Identify which cell holds the provided text, then report its (x, y) central coordinate. 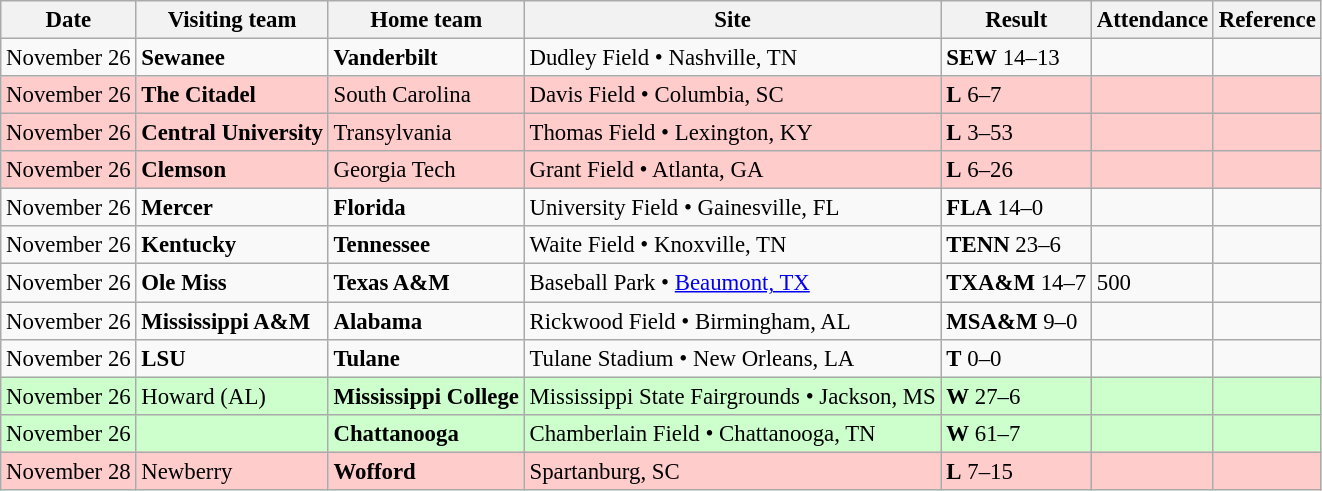
Mississippi College (426, 396)
W 27–6 (1016, 396)
Dudley Field • Nashville, TN (732, 58)
Baseball Park • Beaumont, TX (732, 283)
The Citadel (232, 95)
Site (732, 20)
Grant Field • Atlanta, GA (732, 170)
Rickwood Field • Birmingham, AL (732, 321)
Result (1016, 20)
Spartanburg, SC (732, 471)
LSU (232, 358)
Tulane (426, 358)
Howard (AL) (232, 396)
L 6–7 (1016, 95)
Waite Field • Knoxville, TN (732, 245)
SEW 14–13 (1016, 58)
South Carolina (426, 95)
W 61–7 (1016, 433)
Chattanooga (426, 433)
Home team (426, 20)
TENN 23–6 (1016, 245)
T 0–0 (1016, 358)
Texas A&M (426, 283)
Georgia Tech (426, 170)
November 28 (68, 471)
Mercer (232, 208)
Visiting team (232, 20)
TXA&M 14–7 (1016, 283)
Attendance (1153, 20)
Central University (232, 133)
Reference (1267, 20)
Ole Miss (232, 283)
L 3–53 (1016, 133)
Sewanee (232, 58)
Vanderbilt (426, 58)
Kentucky (232, 245)
Chamberlain Field • Chattanooga, TN (732, 433)
Transylvania (426, 133)
L 6–26 (1016, 170)
Date (68, 20)
Tulane Stadium • New Orleans, LA (732, 358)
Thomas Field • Lexington, KY (732, 133)
MSA&M 9–0 (1016, 321)
Newberry (232, 471)
Alabama (426, 321)
Mississippi State Fairgrounds • Jackson, MS (732, 396)
L 7–15 (1016, 471)
500 (1153, 283)
University Field • Gainesville, FL (732, 208)
Florida (426, 208)
Davis Field • Columbia, SC (732, 95)
FLA 14–0 (1016, 208)
Mississippi A&M (232, 321)
Tennessee (426, 245)
Clemson (232, 170)
Wofford (426, 471)
